Scan for the cell matching the given text and deliver its [X, Y] coordinate at center. 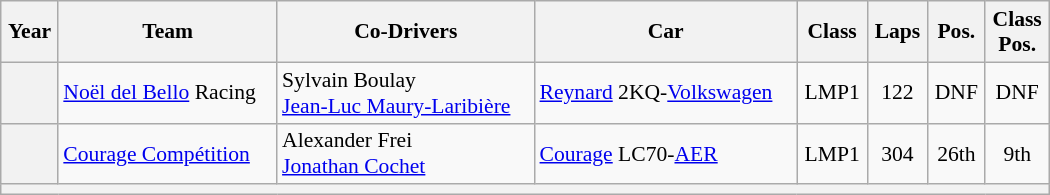
ClassPos. [1017, 32]
304 [897, 154]
Co-Drivers [406, 32]
Team [168, 32]
Laps [897, 32]
122 [897, 92]
Car [666, 32]
9th [1017, 154]
Year [30, 32]
Sylvain Boulay Jean-Luc Maury-Laribière [406, 92]
Alexander Frei Jonathan Cochet [406, 154]
Pos. [957, 32]
Class [832, 32]
Reynard 2KQ-Volkswagen [666, 92]
26th [957, 154]
Courage Compétition [168, 154]
Courage LC70-AER [666, 154]
Noël del Bello Racing [168, 92]
